Find where the given text appears and provide that cell's center as (X, Y) coordinate. 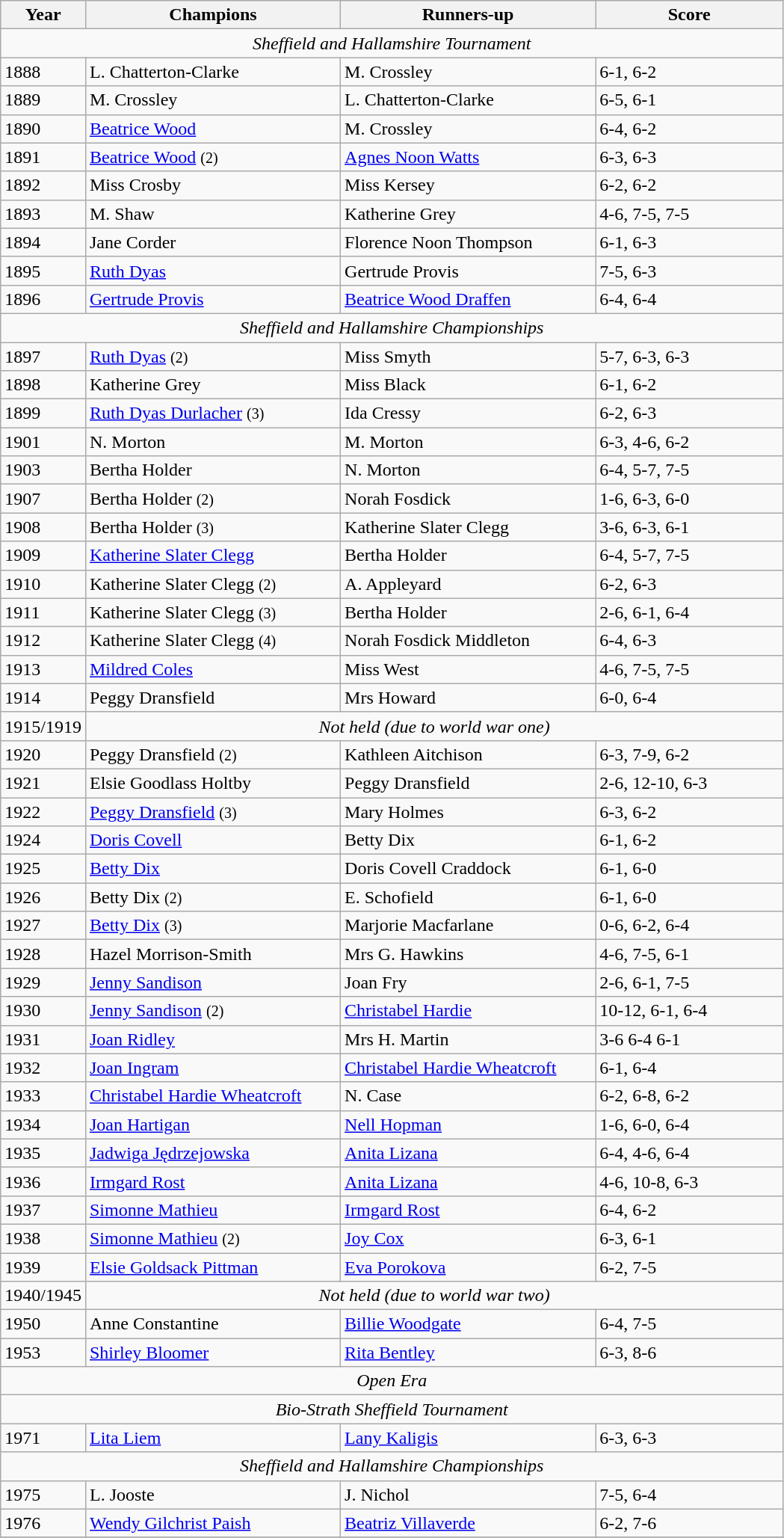
1950 (43, 1324)
Anne Constantine (212, 1324)
2-6, 12-10, 6-3 (689, 783)
1975 (43, 1495)
6-2, 6-8, 6-2 (689, 1096)
1922 (43, 811)
6-5, 6-1 (689, 100)
Miss Smyth (468, 357)
1913 (43, 669)
1894 (43, 242)
Betty Dix (2) (212, 897)
1-6, 6-3, 6-0 (689, 499)
1924 (43, 840)
6-2, 7-6 (689, 1523)
6-4, 7-5 (689, 1324)
1897 (43, 357)
1907 (43, 499)
Beatrice Wood (2) (212, 157)
7-5, 6-4 (689, 1495)
1890 (43, 129)
1896 (43, 299)
6-4, 6-3 (689, 641)
Open Era (392, 1381)
Score (689, 15)
Miss Black (468, 385)
1899 (43, 413)
1929 (43, 982)
Elsie Goldsack Pittman (212, 1267)
2-6, 6-1, 7-5 (689, 982)
6-2, 7-5 (689, 1267)
1888 (43, 72)
L. Jooste (212, 1495)
Norah Fosdick (468, 499)
10-12, 6-1, 6-4 (689, 1011)
Year (43, 15)
Florence Noon Thompson (468, 242)
Joan Fry (468, 982)
1911 (43, 612)
Peggy Dransfield (2) (212, 754)
6-4, 4-6, 6-4 (689, 1153)
Mary Holmes (468, 811)
1891 (43, 157)
6-3, 6-1 (689, 1238)
Beatriz Villaverde (468, 1523)
Ida Cressy (468, 413)
Katherine Slater Clegg (3) (212, 612)
Mildred Coles (212, 669)
Joan Hartigan (212, 1125)
Billie Woodgate (468, 1324)
Eva Porokova (468, 1267)
E. Schofield (468, 897)
1927 (43, 926)
Miss Crosby (212, 185)
Miss West (468, 669)
1910 (43, 584)
1925 (43, 869)
1903 (43, 470)
M. Shaw (212, 214)
Rita Bentley (468, 1353)
1934 (43, 1125)
6-3, 4-6, 6-2 (689, 442)
N. Case (468, 1096)
6-3, 8-6 (689, 1353)
6-2, 6-2 (689, 185)
Ruth Dyas (212, 271)
Jenny Sandison (2) (212, 1011)
Betty Dix (3) (212, 926)
Miss Kersey (468, 185)
1914 (43, 698)
1-6, 6-0, 6-4 (689, 1125)
1921 (43, 783)
1926 (43, 897)
1908 (43, 527)
1928 (43, 954)
1892 (43, 185)
6-1, 6-4 (689, 1068)
1895 (43, 271)
6-3, 6-2 (689, 811)
1909 (43, 556)
Marjorie Macfarlane (468, 926)
Doris Covell Craddock (468, 869)
Bertha Holder (2) (212, 499)
Christabel Hardie (468, 1011)
1938 (43, 1238)
1939 (43, 1267)
Nell Hopman (468, 1125)
3-6 6-4 6-1 (689, 1039)
Mrs G. Hawkins (468, 954)
Simonne Mathieu (212, 1210)
4-6, 7-5, 6-1 (689, 954)
6-0, 6-4 (689, 698)
1932 (43, 1068)
Not held (due to world war one) (433, 726)
Lany Kaligis (468, 1438)
Lita Liem (212, 1438)
1940/1945 (43, 1296)
Katherine Slater Clegg (4) (212, 641)
Runners-up (468, 15)
Champions (212, 15)
6-4, 6-4 (689, 299)
Jenny Sandison (212, 982)
Jadwiga Jędrzejowska (212, 1153)
1935 (43, 1153)
Doris Covell (212, 840)
1936 (43, 1181)
Norah Fosdick Middleton (468, 641)
1931 (43, 1039)
M. Morton (468, 442)
1930 (43, 1011)
7-5, 6-3 (689, 271)
Kathleen Aitchison (468, 754)
1976 (43, 1523)
4-6, 10-8, 6-3 (689, 1181)
Wendy Gilchrist Paish (212, 1523)
Shirley Bloomer (212, 1353)
6-1, 6-3 (689, 242)
Simonne Mathieu (2) (212, 1238)
Jane Corder (212, 242)
1898 (43, 385)
1953 (43, 1353)
Bio-Strath Sheffield Tournament (392, 1409)
Mrs Howard (468, 698)
1915/1919 (43, 726)
Hazel Morrison-Smith (212, 954)
0-6, 6-2, 6-4 (689, 926)
Beatrice Wood (212, 129)
Ruth Dyas (2) (212, 357)
Joan Ridley (212, 1039)
1933 (43, 1096)
Joan Ingram (212, 1068)
Not held (due to world war two) (433, 1296)
Agnes Noon Watts (468, 157)
5-7, 6-3, 6-3 (689, 357)
3-6, 6-3, 6-1 (689, 527)
Beatrice Wood Draffen (468, 299)
2-6, 6-1, 6-4 (689, 612)
1912 (43, 641)
1901 (43, 442)
1889 (43, 100)
Peggy Dransfield (3) (212, 811)
1937 (43, 1210)
Elsie Goodlass Holtby (212, 783)
Bertha Holder (3) (212, 527)
Katherine Slater Clegg (2) (212, 584)
Ruth Dyas Durlacher (3) (212, 413)
6-3, 7-9, 6-2 (689, 754)
Mrs H. Martin (468, 1039)
1920 (43, 754)
1893 (43, 214)
Joy Cox (468, 1238)
J. Nichol (468, 1495)
Sheffield and Hallamshire Tournament (392, 43)
A. Appleyard (468, 584)
1971 (43, 1438)
